Identify which cell holds the provided text, then report its [x, y] central coordinate. 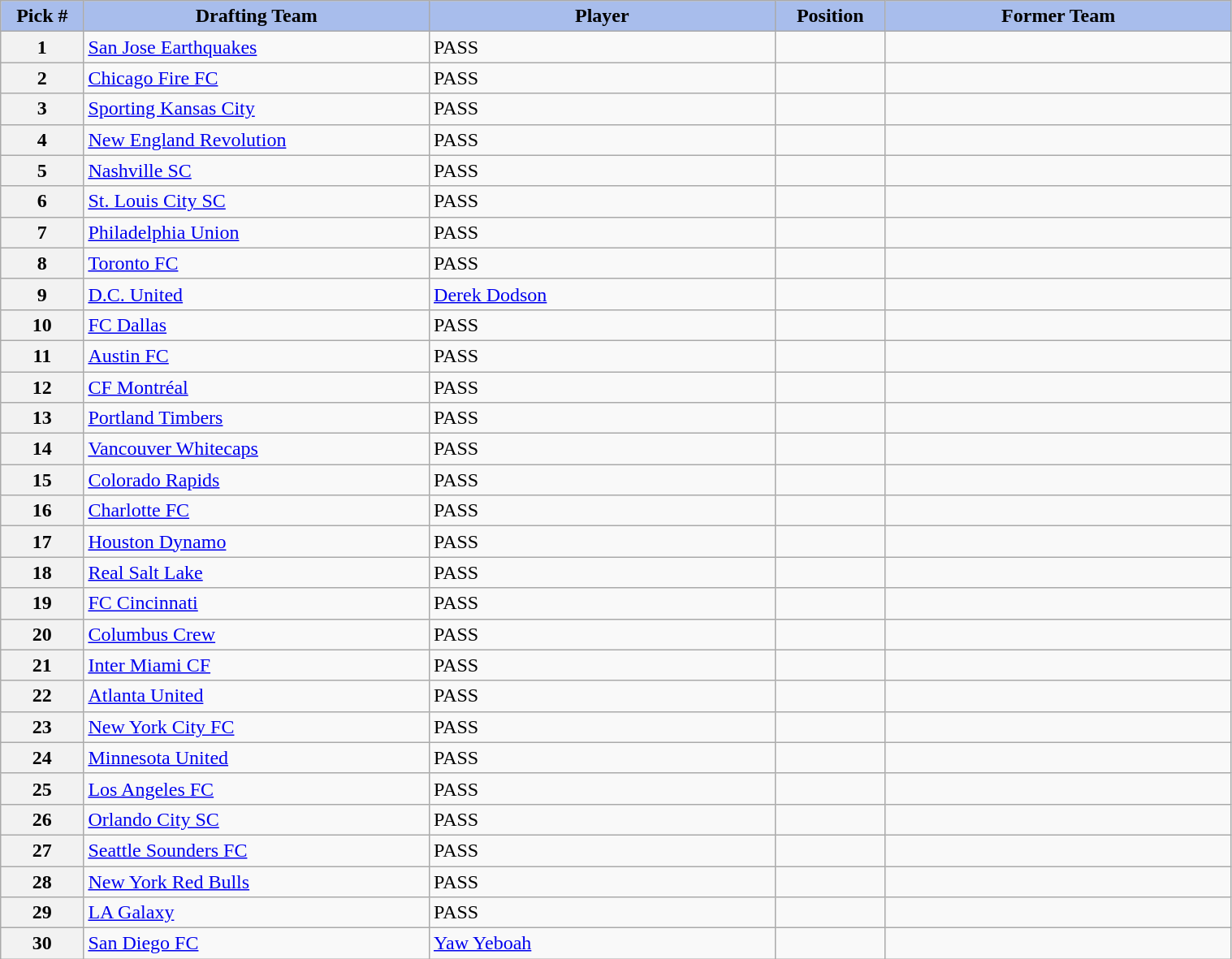
LA Galaxy [257, 913]
10 [42, 325]
Colorado Rapids [257, 480]
26 [42, 819]
28 [42, 881]
D.C. United [257, 294]
6 [42, 201]
Vancouver Whitecaps [257, 449]
5 [42, 171]
30 [42, 944]
8 [42, 263]
4 [42, 140]
7 [42, 232]
Houston Dynamo [257, 542]
San Diego FC [257, 944]
Los Angeles FC [257, 788]
Chicago Fire FC [257, 78]
2 [42, 78]
St. Louis City SC [257, 201]
New England Revolution [257, 140]
20 [42, 634]
New York Red Bulls [257, 881]
Yaw Yeboah [603, 944]
25 [42, 788]
17 [42, 542]
FC Cincinnati [257, 603]
Former Team [1058, 16]
Philadelphia Union [257, 232]
Nashville SC [257, 171]
19 [42, 603]
14 [42, 449]
CF Montréal [257, 387]
29 [42, 913]
Toronto FC [257, 263]
16 [42, 511]
Atlanta United [257, 696]
27 [42, 850]
Austin FC [257, 356]
Player [603, 16]
21 [42, 665]
3 [42, 109]
11 [42, 356]
Position [830, 16]
22 [42, 696]
New York City FC [257, 727]
Seattle Sounders FC [257, 850]
Inter Miami CF [257, 665]
23 [42, 727]
1 [42, 47]
Real Salt Lake [257, 572]
Derek Dodson [603, 294]
San Jose Earthquakes [257, 47]
FC Dallas [257, 325]
12 [42, 387]
9 [42, 294]
Orlando City SC [257, 819]
Drafting Team [257, 16]
Sporting Kansas City [257, 109]
13 [42, 418]
15 [42, 480]
Portland Timbers [257, 418]
Columbus Crew [257, 634]
18 [42, 572]
Charlotte FC [257, 511]
24 [42, 758]
Pick # [42, 16]
Minnesota United [257, 758]
